Locate the cell with the specified text and output its (x, y) center coordinate. 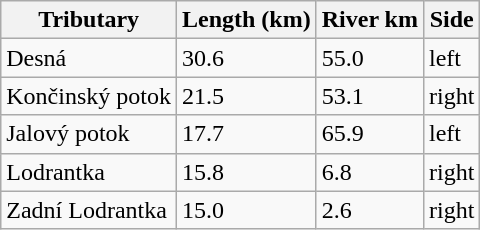
2.6 (370, 210)
Tributary (89, 20)
15.0 (246, 210)
Desná (89, 58)
17.7 (246, 134)
53.1 (370, 96)
Končinský potok (89, 96)
30.6 (246, 58)
55.0 (370, 58)
15.8 (246, 172)
River km (370, 20)
Side (451, 20)
65.9 (370, 134)
Length (km) (246, 20)
Zadní Lodrantka (89, 210)
Jalový potok (89, 134)
21.5 (246, 96)
Lodrantka (89, 172)
6.8 (370, 172)
